For the text-containing cell, return its midpoint in [X, Y] coordinate format. 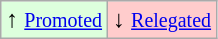
↓ Relegated [162, 20]
↑ Promoted [54, 20]
